Detect which cell encompasses the target text, then output its [X, Y] center coordinate. 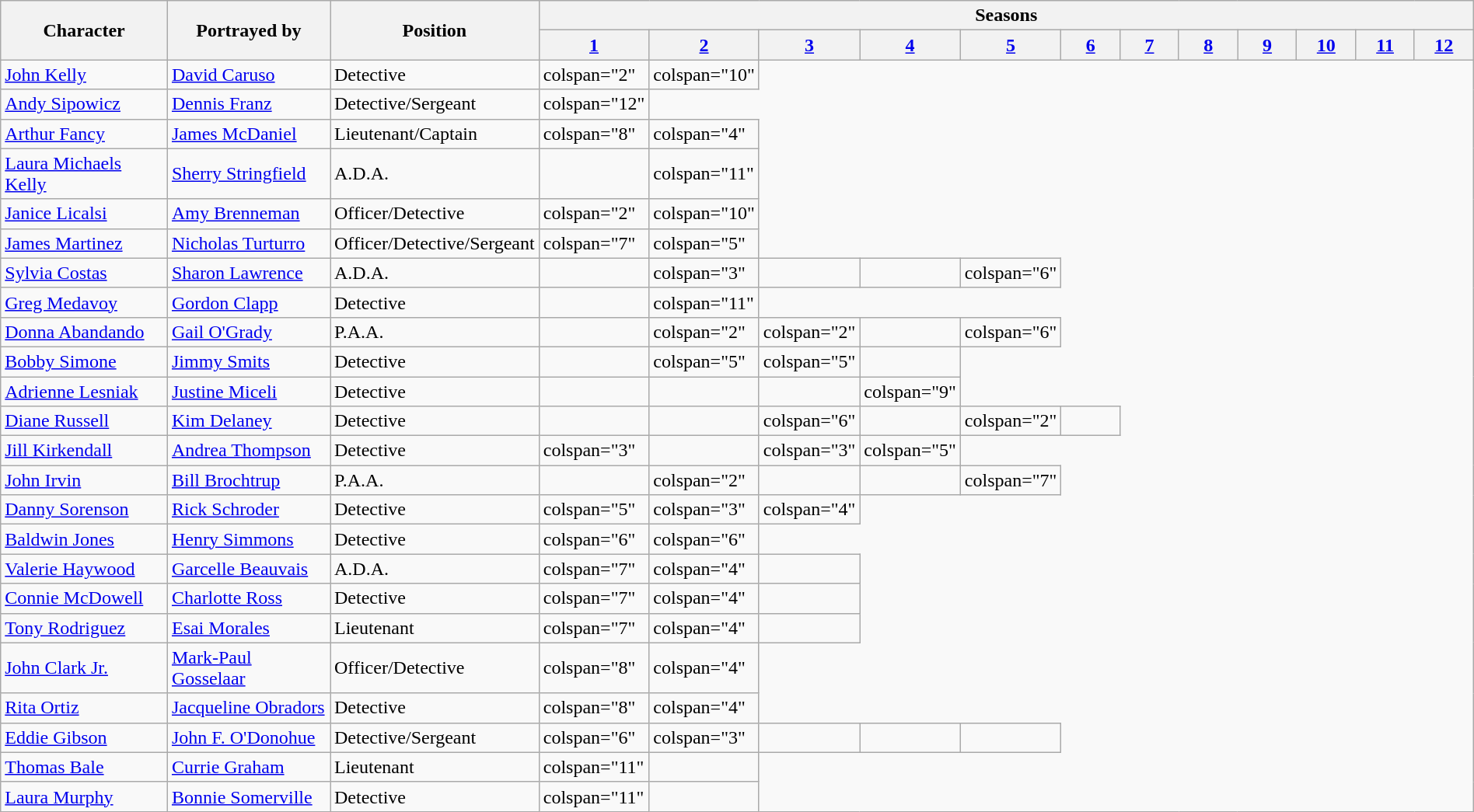
Justine Miceli [249, 391]
Mark-Paul Gosselaar [249, 668]
Arthur Fancy [84, 134]
9 [1267, 45]
John F. O'Donohue [249, 737]
Dennis Franz [249, 104]
Amy Brenneman [249, 214]
Sharon Lawrence [249, 273]
Rick Schroder [249, 510]
John Kelly [84, 75]
John Clark Jr. [84, 668]
John Irvin [84, 480]
Gail O'Grady [249, 332]
Adrienne Lesniak [84, 391]
Jimmy Smits [249, 361]
Henry Simmons [249, 539]
James Martinez [84, 243]
Sherry Stringfield [249, 174]
12 [1444, 45]
Diane Russell [84, 421]
Eddie Gibson [84, 737]
Connie McDowell [84, 598]
Portrayed by [249, 30]
5 [1011, 45]
8 [1208, 45]
Andrea Thompson [249, 451]
David Caruso [249, 75]
Thomas Bale [84, 767]
Seasons [1006, 16]
Kim Delaney [249, 421]
3 [809, 45]
Position [434, 30]
Rita Ortiz [84, 708]
6 [1091, 45]
11 [1385, 45]
Esai Morales [249, 628]
Bonnie Somerville [249, 796]
Valerie Haywood [84, 569]
7 [1150, 45]
1 [594, 45]
Charlotte Ross [249, 598]
Gordon Clapp [249, 302]
Baldwin Jones [84, 539]
2 [704, 45]
colspan="9" [910, 391]
Garcelle Beauvais [249, 569]
Greg Medavoy [84, 302]
Tony Rodriguez [84, 628]
Laura Michaels Kelly [84, 174]
Sylvia Costas [84, 273]
colspan="12" [594, 104]
Donna Abandando [84, 332]
Character [84, 30]
Laura Murphy [84, 796]
4 [910, 45]
Janice Licalsi [84, 214]
10 [1326, 45]
James McDaniel [249, 134]
Nicholas Turturro [249, 243]
Lieutenant/Captain [434, 134]
Bill Brochtrup [249, 480]
Danny Sorenson [84, 510]
Officer/Detective/Sergeant [434, 243]
Currie Graham [249, 767]
Jill Kirkendall [84, 451]
Jacqueline Obradors [249, 708]
Bobby Simone [84, 361]
Andy Sipowicz [84, 104]
